Locate the cell with the specified text and output its [X, Y] center coordinate. 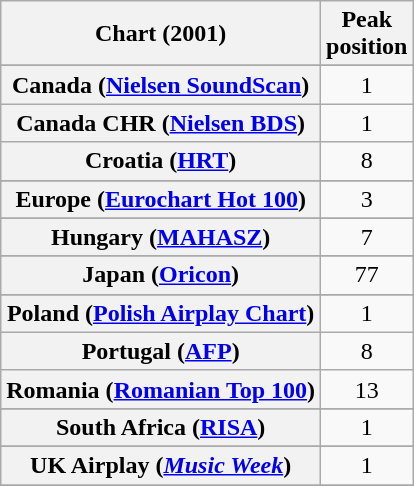
South Africa (RISA) [161, 427]
77 [367, 275]
Hungary (MAHASZ) [161, 237]
Peakposition [367, 34]
Europe (Eurochart Hot 100) [161, 199]
13 [367, 389]
Canada (Nielsen SoundScan) [161, 85]
Chart (2001) [161, 34]
7 [367, 237]
Poland (Polish Airplay Chart) [161, 313]
Japan (Oricon) [161, 275]
Romania (Romanian Top 100) [161, 389]
3 [367, 199]
Canada CHR (Nielsen BDS) [161, 123]
Portugal (AFP) [161, 351]
UK Airplay (Music Week) [161, 465]
Croatia (HRT) [161, 161]
